Extract the (X, Y) coordinate from the center of the cell holding the provided text.  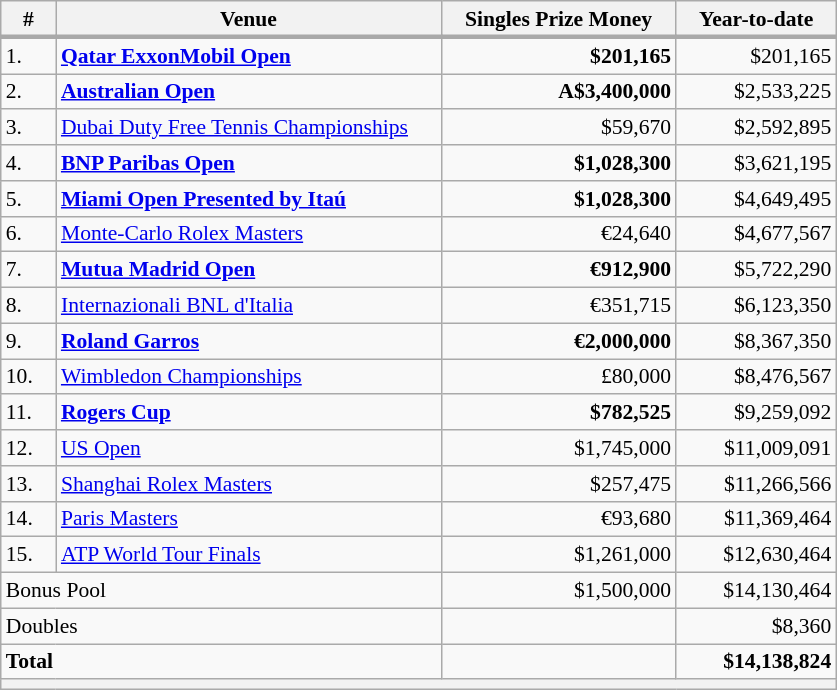
Roland Garros (248, 341)
US Open (248, 448)
€24,640 (558, 234)
3. (28, 128)
Singles Prize Money (558, 19)
# (28, 19)
Wimbledon Championships (248, 377)
Venue (248, 19)
Rogers Cup (248, 413)
12. (28, 448)
15. (28, 555)
ATP World Tour Finals (248, 555)
9. (28, 341)
A$3,400,000 (558, 92)
$9,259,092 (756, 413)
6. (28, 234)
Monte-Carlo Rolex Masters (248, 234)
2. (28, 92)
$11,009,091 (756, 448)
10. (28, 377)
$2,533,225 (756, 92)
5. (28, 199)
7. (28, 270)
1. (28, 56)
€93,680 (558, 519)
€912,900 (558, 270)
$1,745,000 (558, 448)
$14,130,464 (756, 591)
€2,000,000 (558, 341)
$257,475 (558, 484)
11. (28, 413)
13. (28, 484)
$59,670 (558, 128)
Doubles (221, 626)
£80,000 (558, 377)
$3,621,195 (756, 163)
$11,369,464 (756, 519)
Mutua Madrid Open (248, 270)
4. (28, 163)
$8,367,350 (756, 341)
€351,715 (558, 306)
$4,677,567 (756, 234)
8. (28, 306)
$8,360 (756, 626)
Dubai Duty Free Tennis Championships (248, 128)
Australian Open (248, 92)
Total (221, 662)
Bonus Pool (221, 591)
Internazionali BNL d'Italia (248, 306)
$6,123,350 (756, 306)
$4,649,495 (756, 199)
$1,261,000 (558, 555)
14. (28, 519)
$14,138,824 (756, 662)
$12,630,464 (756, 555)
Miami Open Presented by Itaú (248, 199)
$2,592,895 (756, 128)
$8,476,567 (756, 377)
Year-to-date (756, 19)
$5,722,290 (756, 270)
$782,525 (558, 413)
$1,500,000 (558, 591)
Shanghai Rolex Masters (248, 484)
$11,266,566 (756, 484)
BNP Paribas Open (248, 163)
Qatar ExxonMobil Open (248, 56)
Paris Masters (248, 519)
